Provide the [x, y] coordinate of the cell's center where the given text is located.  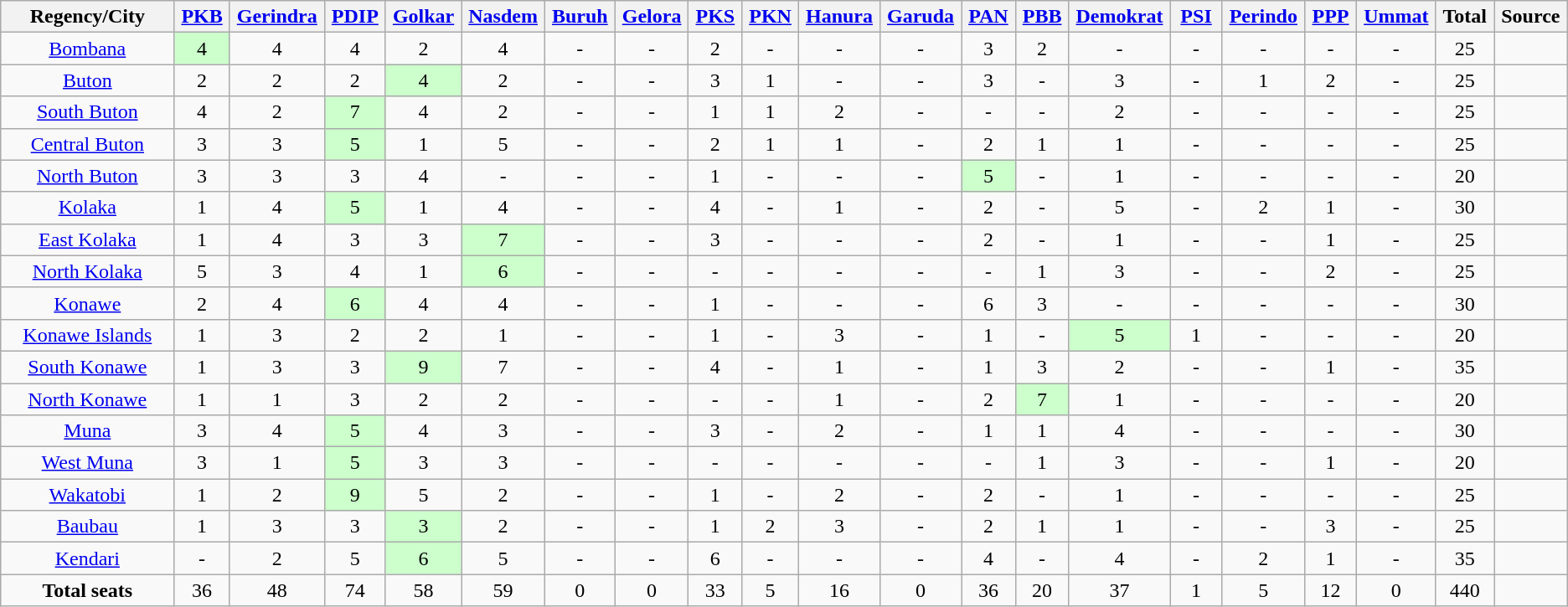
Wakatobi [87, 495]
Golkar [423, 17]
Demokrat [1119, 17]
440 [1465, 590]
PKN [771, 17]
Baubau [87, 527]
Buton [87, 80]
PDIP [355, 17]
Konawe Islands [87, 335]
Kendari [87, 558]
Kolaka [87, 208]
Regency/City [87, 17]
Gelora [652, 17]
PAN [988, 17]
Konawe [87, 303]
12 [1330, 590]
South Konawe [87, 367]
North Buton [87, 176]
Muna [87, 431]
PKB [202, 17]
Total seats [87, 590]
PKS [715, 17]
Total [1465, 17]
16 [839, 590]
West Muna [87, 463]
59 [503, 590]
Source [1531, 17]
58 [423, 590]
Nasdem [503, 17]
Garuda [921, 17]
48 [276, 590]
Perindo [1263, 17]
Gerindra [276, 17]
Ummat [1396, 17]
33 [715, 590]
Central Buton [87, 144]
PSI [1196, 17]
East Kolaka [87, 239]
Hanura [839, 17]
PBB [1042, 17]
37 [1119, 590]
PPP [1330, 17]
Bombana [87, 49]
North Kolaka [87, 271]
74 [355, 590]
Buruh [580, 17]
South Buton [87, 112]
North Konawe [87, 399]
